Scan for the cell matching the given text and deliver its [X, Y] coordinate at center. 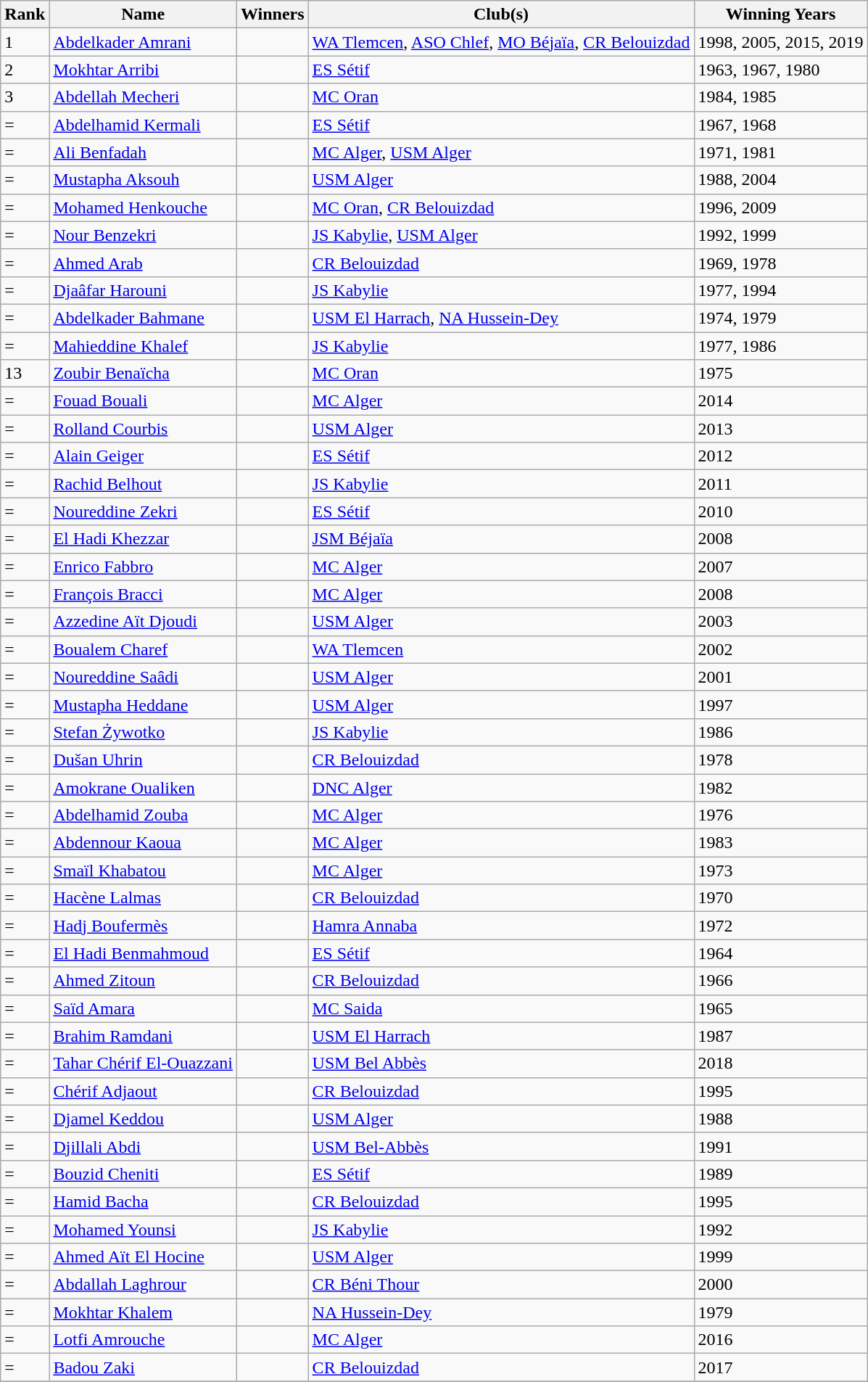
Abdelhamid Kermali [144, 125]
1986 [780, 732]
2001 [780, 677]
USM El Harrach [501, 1036]
1 [25, 42]
El Hadi Benmahmoud [144, 953]
Ahmed Zitoun [144, 981]
Dušan Uhrin [144, 760]
Hamid Bacha [144, 1201]
Nour Benzekri [144, 235]
Mustapha Heddane [144, 704]
2017 [780, 1367]
Mustapha Aksouh [144, 180]
Club(s) [501, 15]
Smaïl Khabatou [144, 871]
Abdelkader Bahmane [144, 318]
DNC Alger [501, 787]
2 [25, 70]
Djaâfar Harouni [144, 290]
Mahieddine Khalef [144, 346]
1997 [780, 704]
Saïd Amara [144, 1008]
Abdelkader Amrani [144, 42]
1971, 1981 [780, 152]
Boualem Charef [144, 649]
2012 [780, 456]
Lotfi Amrouche [144, 1340]
1979 [780, 1312]
Noureddine Saâdi [144, 677]
2000 [780, 1285]
Ahmed Aït El Hocine [144, 1257]
Mohamed Younsi [144, 1230]
Stefan Żywotko [144, 732]
1988 [780, 1119]
Noureddine Zekri [144, 511]
Rank [25, 15]
Abdallah Laghrour [144, 1285]
Hadj Boufermès [144, 926]
Hacène Lalmas [144, 898]
1989 [780, 1174]
1976 [780, 815]
1967, 1968 [780, 125]
Abdelhamid Zouba [144, 815]
1966 [780, 981]
Bouzid Cheniti [144, 1174]
WA Tlemcen, ASO Chlef, MO Béjaïa, CR Belouizdad [501, 42]
2007 [780, 567]
Ali Benfadah [144, 152]
1973 [780, 871]
MC Saida [501, 1008]
2013 [780, 429]
Abdennour Kaoua [144, 843]
USM El Harrach, NA Hussein-Dey [501, 318]
1992, 1999 [780, 235]
MC Oran, CR Belouizdad [501, 207]
1998, 2005, 2015, 2019 [780, 42]
1988, 2004 [780, 180]
1984, 1985 [780, 97]
Mokhtar Arribi [144, 70]
1991 [780, 1146]
CR Béni Thour [501, 1285]
2014 [780, 401]
2011 [780, 484]
Abdellah Mecheri [144, 97]
Chérif Adjaout [144, 1091]
Zoubir Benaïcha [144, 374]
1999 [780, 1257]
2018 [780, 1064]
1969, 1978 [780, 263]
JS Kabylie, USM Alger [501, 235]
Winning Years [780, 15]
JSM Béjaïa [501, 539]
1965 [780, 1008]
1977, 1994 [780, 290]
1977, 1986 [780, 346]
1992 [780, 1230]
Fouad Bouali [144, 401]
MC Alger, USM Alger [501, 152]
Djillali Abdi [144, 1146]
Brahim Ramdani [144, 1036]
Enrico Fabbro [144, 567]
Tahar Chérif El-Ouazzani [144, 1064]
2016 [780, 1340]
13 [25, 374]
Name [144, 15]
Rachid Belhout [144, 484]
1978 [780, 760]
1963, 1967, 1980 [780, 70]
WA Tlemcen [501, 649]
Alain Geiger [144, 456]
Amokrane Oualiken [144, 787]
Hamra Annaba [501, 926]
1987 [780, 1036]
1972 [780, 926]
El Hadi Khezzar [144, 539]
1970 [780, 898]
Winners [273, 15]
USM Bel-Abbès [501, 1146]
3 [25, 97]
Rolland Courbis [144, 429]
NA Hussein-Dey [501, 1312]
Azzedine Aït Djoudi [144, 622]
2010 [780, 511]
USM Bel Abbès [501, 1064]
Djamel Keddou [144, 1119]
François Bracci [144, 594]
Mohamed Henkouche [144, 207]
Ahmed Arab [144, 263]
1964 [780, 953]
2003 [780, 622]
Badou Zaki [144, 1367]
Mokhtar Khalem [144, 1312]
1983 [780, 843]
1974, 1979 [780, 318]
1996, 2009 [780, 207]
1982 [780, 787]
2002 [780, 649]
1975 [780, 374]
